Identify which cell holds the provided text, then report its [x, y] central coordinate. 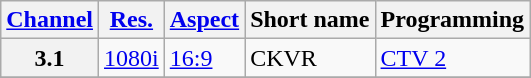
16:9 [204, 58]
Aspect [204, 20]
CKVR [310, 58]
CTV 2 [452, 58]
1080i [132, 58]
Channel [50, 20]
3.1 [50, 58]
Short name [310, 20]
Res. [132, 20]
Programming [452, 20]
